Capture the cell that displays the provided text and extract its [X, Y] central coordinate. 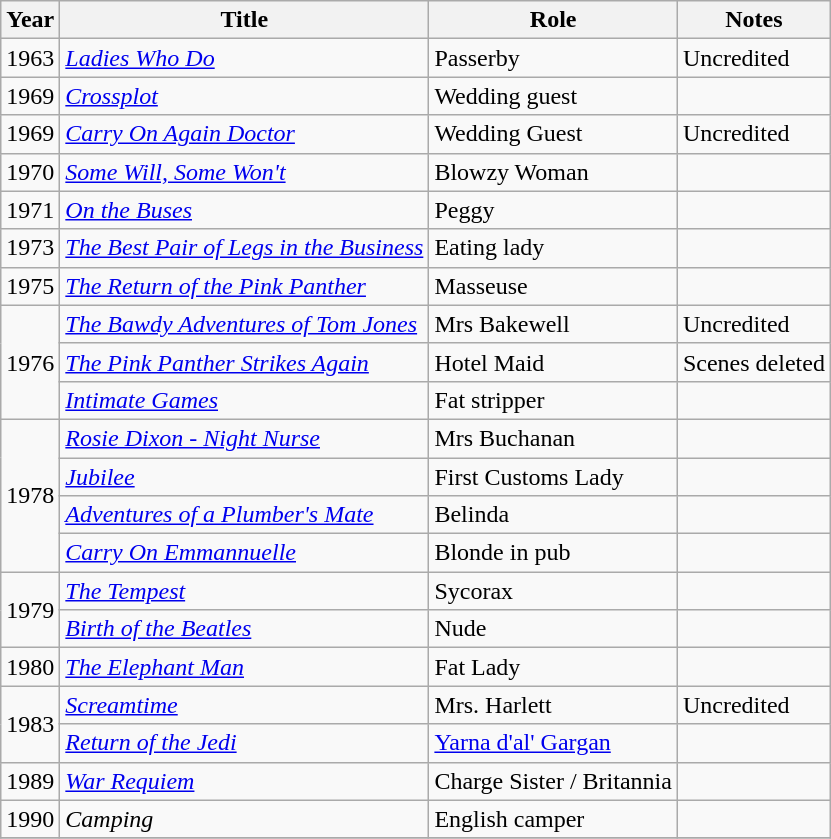
Wedding guest [554, 96]
Mrs Buchanan [554, 438]
The Pink Panther Strikes Again [244, 362]
1970 [30, 172]
1983 [30, 724]
Blonde in pub [554, 553]
Charge Sister / Britannia [554, 781]
The Bawdy Adventures of Tom Jones [244, 324]
Ladies Who Do [244, 58]
Screamtime [244, 705]
Scenes deleted [754, 362]
Adventures of a Plumber's Mate [244, 515]
War Requiem [244, 781]
Intimate Games [244, 400]
Peggy [554, 210]
Title [244, 20]
The Return of the Pink Panther [244, 286]
Role [554, 20]
1990 [30, 819]
The Tempest [244, 591]
Fat Lady [554, 667]
Mrs. Harlett [554, 705]
Mrs Bakewell [554, 324]
Carry On Again Doctor [244, 134]
Notes [754, 20]
1963 [30, 58]
The Elephant Man [244, 667]
Year [30, 20]
Jubilee [244, 477]
Passerby [554, 58]
1971 [30, 210]
1975 [30, 286]
The Best Pair of Legs in the Business [244, 248]
Masseuse [554, 286]
Wedding Guest [554, 134]
Return of the Jedi [244, 743]
On the Buses [244, 210]
Eating lady [554, 248]
Carry On Emmannuelle [244, 553]
English camper [554, 819]
Sycorax [554, 591]
1979 [30, 610]
1978 [30, 495]
Crossplot [244, 96]
1980 [30, 667]
Birth of the Beatles [244, 629]
Belinda [554, 515]
Some Will, Some Won't [244, 172]
Yarna d'al' Gargan [554, 743]
Blowzy Woman [554, 172]
1973 [30, 248]
1989 [30, 781]
1976 [30, 362]
Hotel Maid [554, 362]
First Customs Lady [554, 477]
Fat stripper [554, 400]
Rosie Dixon - Night Nurse [244, 438]
Nude [554, 629]
Camping [244, 819]
